Return the [x, y] coordinate for the center point of the cell that contains the specified text.  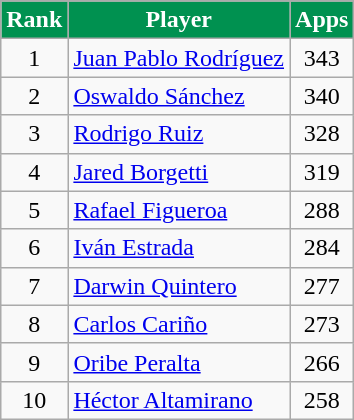
258 [322, 400]
Rodrigo Ruiz [179, 134]
9 [34, 362]
3 [34, 134]
8 [34, 324]
4 [34, 172]
Rafael Figueroa [179, 210]
340 [322, 96]
Jared Borgetti [179, 172]
Player [179, 20]
5 [34, 210]
Rank [34, 20]
266 [322, 362]
Juan Pablo Rodríguez [179, 58]
Oswaldo Sánchez [179, 96]
10 [34, 400]
343 [322, 58]
2 [34, 96]
Iván Estrada [179, 248]
6 [34, 248]
Carlos Cariño [179, 324]
1 [34, 58]
319 [322, 172]
Héctor Altamirano [179, 400]
277 [322, 286]
7 [34, 286]
Darwin Quintero [179, 286]
273 [322, 324]
Oribe Peralta [179, 362]
328 [322, 134]
284 [322, 248]
288 [322, 210]
Apps [322, 20]
